Scan for the cell matching the given text and deliver its (x, y) coordinate at center. 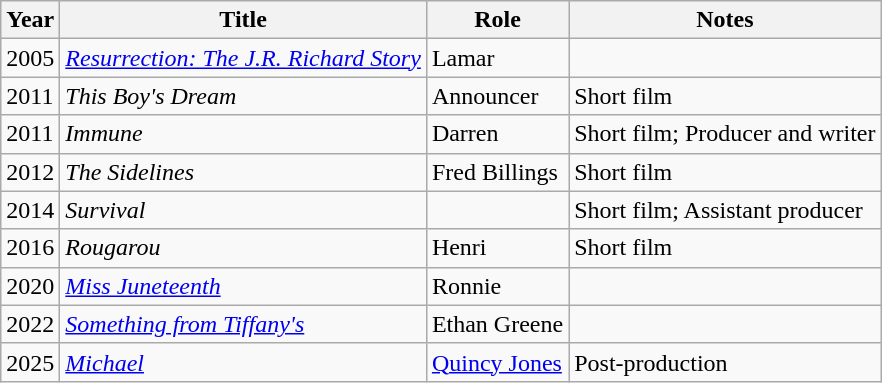
2022 (30, 324)
Resurrection: The J.R. Richard Story (244, 58)
Miss Juneteenth (244, 286)
Immune (244, 134)
2005 (30, 58)
Something from Tiffany's (244, 324)
Rougarou (244, 248)
Short film; Producer and writer (725, 134)
Title (244, 20)
Survival (244, 210)
The Sidelines (244, 172)
2014 (30, 210)
Announcer (497, 96)
Role (497, 20)
Henri (497, 248)
2020 (30, 286)
Fred Billings (497, 172)
Darren (497, 134)
Michael (244, 362)
2012 (30, 172)
Year (30, 20)
Short film; Assistant producer (725, 210)
Ethan Greene (497, 324)
Ronnie (497, 286)
2016 (30, 248)
Quincy Jones (497, 362)
Notes (725, 20)
Post-production (725, 362)
This Boy's Dream (244, 96)
Lamar (497, 58)
2025 (30, 362)
